Return [x, y] of the center of cell containing provided text 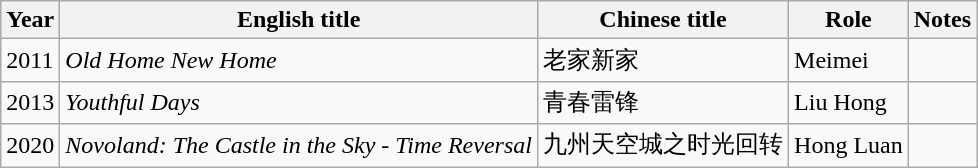
English title [299, 20]
2011 [30, 60]
Novoland: The Castle in the Sky - Time Reversal [299, 146]
2020 [30, 146]
Youthful Days [299, 102]
Role [849, 20]
Year [30, 20]
Chinese title [662, 20]
2013 [30, 102]
Hong Luan [849, 146]
九州天空城之时光回转 [662, 146]
Liu Hong [849, 102]
Meimei [849, 60]
老家新家 [662, 60]
Old Home New Home [299, 60]
青春雷锋 [662, 102]
Notes [942, 20]
